For the text-containing cell, return its midpoint in (x, y) coordinate format. 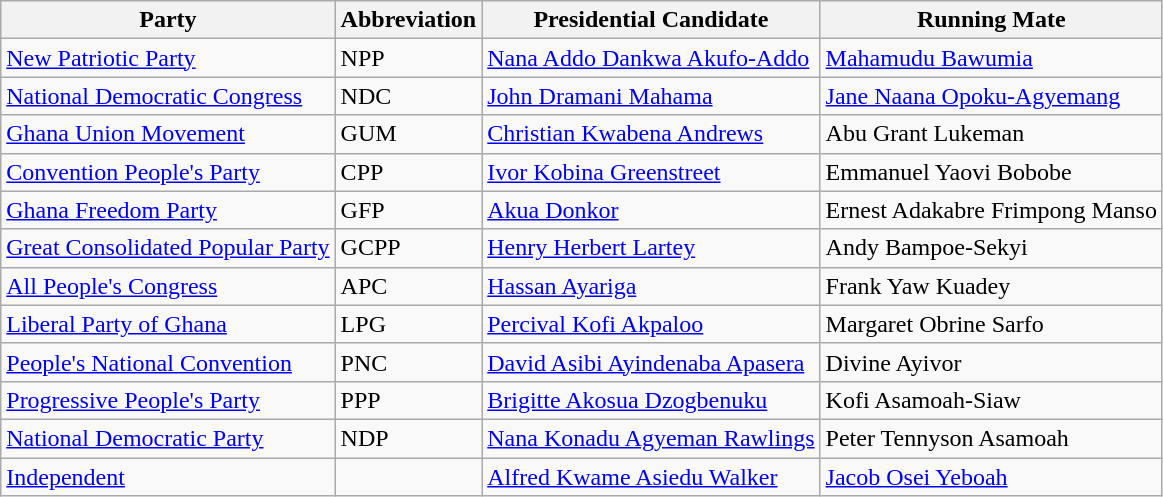
Emmanuel Yaovi Bobobe (991, 172)
Hassan Ayariga (651, 286)
Ernest Adakabre Frimpong Manso (991, 210)
Abbreviation (408, 20)
Divine Ayivor (991, 362)
Andy Bampoe-Sekyi (991, 248)
Progressive People's Party (168, 400)
Alfred Kwame Asiedu Walker (651, 477)
Percival Kofi Akpaloo (651, 324)
Akua Donkor (651, 210)
Ivor Kobina Greenstreet (651, 172)
New Patriotic Party (168, 58)
John Dramani Mahama (651, 96)
Convention People's Party (168, 172)
Peter Tennyson Asamoah (991, 438)
Great Consolidated Popular Party (168, 248)
PNC (408, 362)
APC (408, 286)
Ghana Union Movement (168, 134)
NDP (408, 438)
Frank Yaw Kuadey (991, 286)
National Democratic Party (168, 438)
Nana Konadu Agyeman Rawlings (651, 438)
PPP (408, 400)
Ghana Freedom Party (168, 210)
People's National Convention (168, 362)
Christian Kwabena Andrews (651, 134)
NDC (408, 96)
GUM (408, 134)
Independent (168, 477)
Jacob Osei Yeboah (991, 477)
GFP (408, 210)
All People's Congress (168, 286)
Mahamudu Bawumia (991, 58)
Henry Herbert Lartey (651, 248)
Abu Grant Lukeman (991, 134)
David Asibi Ayindenaba Apasera (651, 362)
GCPP (408, 248)
Nana Addo Dankwa Akufo-Addo (651, 58)
Liberal Party of Ghana (168, 324)
Kofi Asamoah-Siaw (991, 400)
NPP (408, 58)
Party (168, 20)
Running Mate (991, 20)
Presidential Candidate (651, 20)
Jane Naana Opoku-Agyemang (991, 96)
Margaret Obrine Sarfo (991, 324)
CPP (408, 172)
LPG (408, 324)
National Democratic Congress (168, 96)
Brigitte Akosua Dzogbenuku (651, 400)
